Find where the given text appears and provide that cell's center as (X, Y) coordinate. 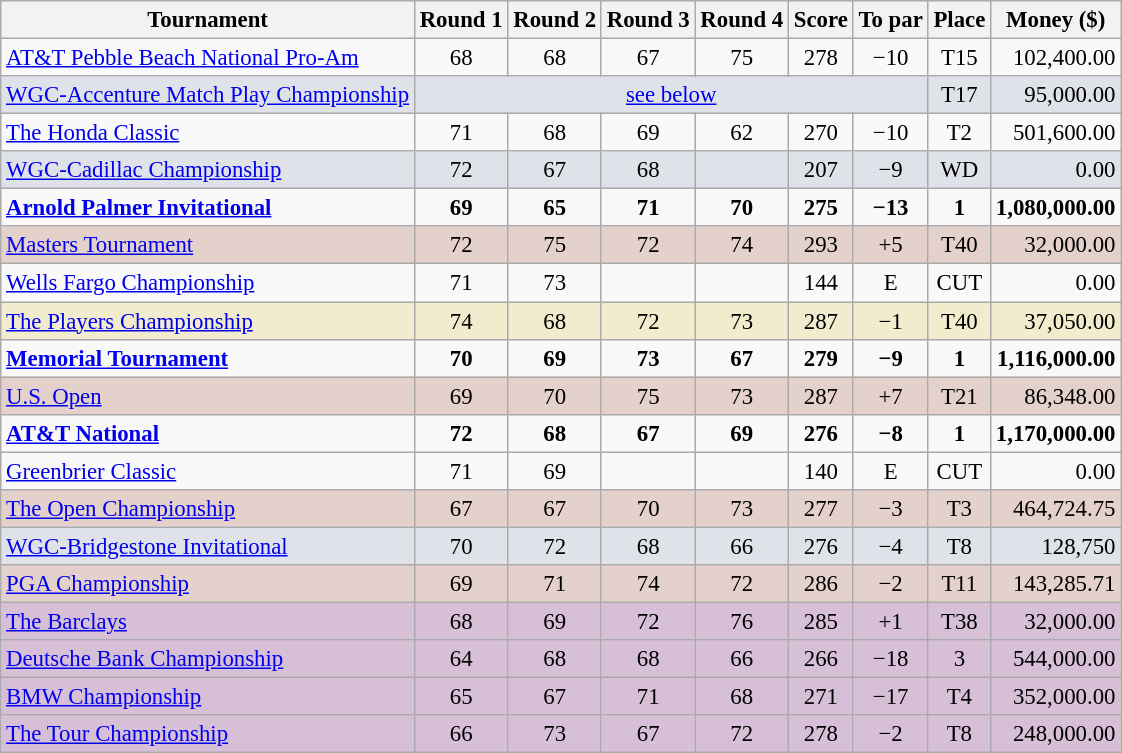
86,348.00 (1056, 396)
To par (890, 20)
464,724.75 (1056, 509)
293 (822, 245)
WD (959, 170)
U.S. Open (208, 396)
1,080,000.00 (1056, 208)
AT&T Pebble Beach National Pro-Am (208, 58)
Memorial Tournament (208, 358)
−17 (890, 697)
WGC-Bridgestone Invitational (208, 546)
128,750 (1056, 546)
Money ($) (1056, 20)
Round 4 (742, 20)
−3 (890, 509)
Masters Tournament (208, 245)
The Honda Classic (208, 133)
352,000.00 (1056, 697)
−4 (890, 546)
Deutsche Bank Championship (208, 659)
T17 (959, 95)
PGA Championship (208, 584)
AT&T National (208, 433)
Score (822, 20)
248,000.00 (1056, 734)
−18 (890, 659)
The Open Championship (208, 509)
3 (959, 659)
279 (822, 358)
143,285.71 (1056, 584)
271 (822, 697)
Round 1 (461, 20)
The Tour Championship (208, 734)
T11 (959, 584)
1,116,000.00 (1056, 358)
Greenbrier Classic (208, 471)
207 (822, 170)
T21 (959, 396)
The Players Championship (208, 321)
WGC-Cadillac Championship (208, 170)
T4 (959, 697)
140 (822, 471)
Wells Fargo Championship (208, 283)
1,170,000.00 (1056, 433)
102,400.00 (1056, 58)
Round 2 (555, 20)
T38 (959, 621)
76 (742, 621)
+5 (890, 245)
WGC-Accenture Match Play Championship (208, 95)
−13 (890, 208)
270 (822, 133)
275 (822, 208)
−8 (890, 433)
Tournament (208, 20)
+1 (890, 621)
−1 (890, 321)
Arnold Palmer Invitational (208, 208)
T2 (959, 133)
285 (822, 621)
144 (822, 283)
37,050.00 (1056, 321)
The Barclays (208, 621)
277 (822, 509)
Place (959, 20)
see below (671, 95)
Round 3 (648, 20)
64 (461, 659)
266 (822, 659)
T3 (959, 509)
+7 (890, 396)
286 (822, 584)
544,000.00 (1056, 659)
BMW Championship (208, 697)
95,000.00 (1056, 95)
501,600.00 (1056, 133)
T15 (959, 58)
62 (742, 133)
